From the cell containing the given text, extract its center point as [x, y] coordinate. 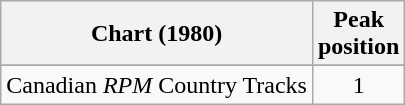
Peakposition [358, 34]
Canadian RPM Country Tracks [157, 85]
Chart (1980) [157, 34]
1 [358, 85]
